Determine the (x, y) coordinate at the center of the cell enclosing the given text.  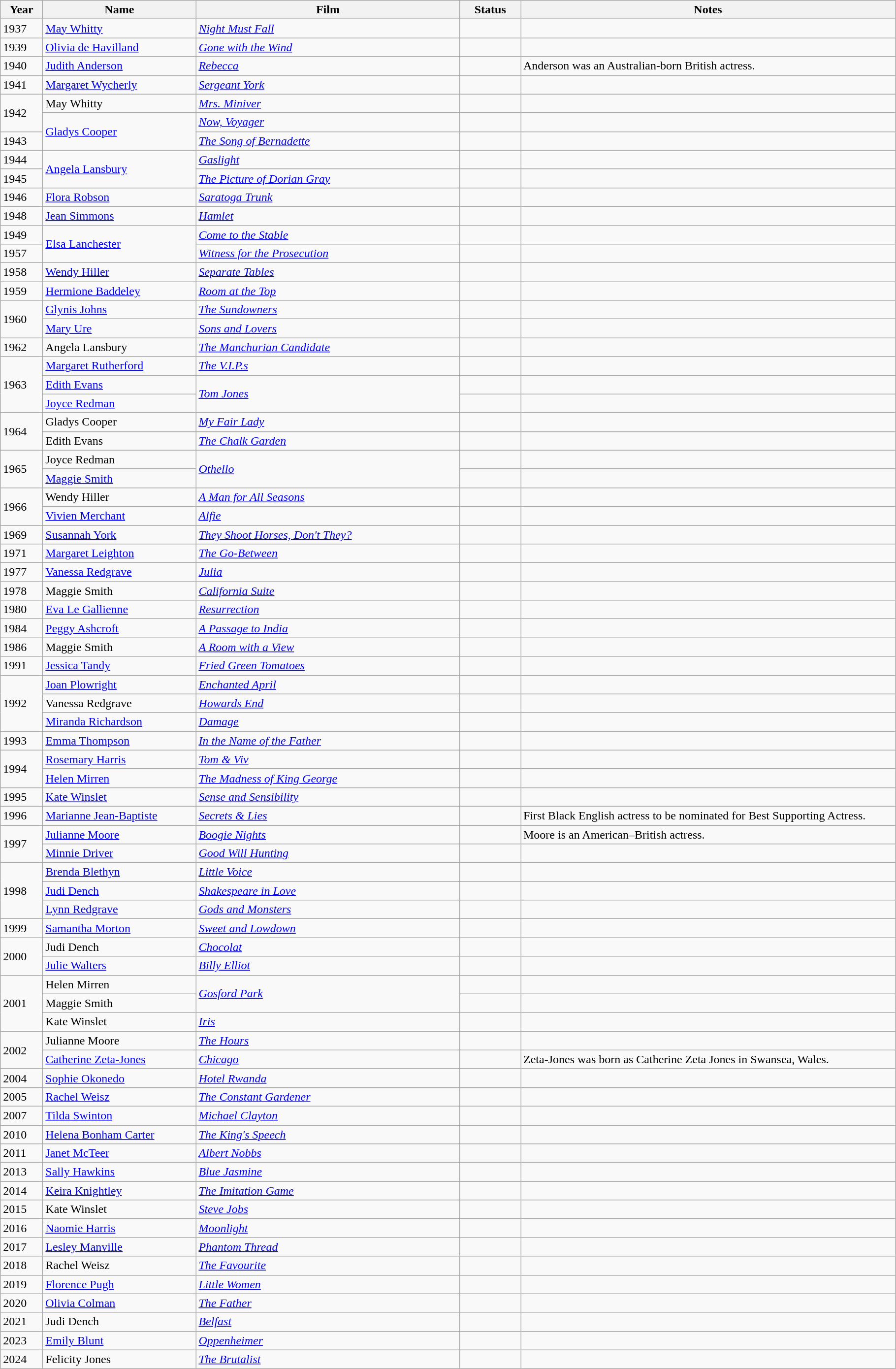
Helena Bonham Carter (119, 1134)
Sergeant York (328, 85)
Rosemary Harris (119, 759)
Hamlet (328, 216)
Lesley Manville (119, 1247)
2013 (22, 1172)
Come to the Stable (328, 235)
2005 (22, 1097)
1995 (22, 797)
Moonlight (328, 1228)
Belfast (328, 1322)
Catherine Zeta-Jones (119, 1059)
1966 (22, 506)
1993 (22, 741)
Sons and Lovers (328, 328)
Gaslight (328, 160)
Florence Pugh (119, 1284)
Brenda Blethyn (119, 872)
Good Will Hunting (328, 853)
Year (22, 10)
Oppenheimer (328, 1340)
2014 (22, 1191)
Eva Le Gallienne (119, 610)
A Room with a View (328, 647)
Janet McTeer (119, 1153)
Phantom Thread (328, 1247)
1937 (22, 29)
2019 (22, 1284)
1996 (22, 815)
In the Name of the Father (328, 741)
Steve Jobs (328, 1209)
2018 (22, 1266)
Margaret Leighton (119, 554)
First Black English actress to be nominated for Best Supporting Actress. (708, 815)
Chocolat (328, 947)
The Hours (328, 1041)
The Manchurian Candidate (328, 347)
Gone with the Wind (328, 47)
Boogie Nights (328, 835)
Gosford Park (328, 994)
1986 (22, 647)
Tom & Viv (328, 759)
1942 (22, 113)
Enchanted April (328, 684)
1969 (22, 534)
1960 (22, 319)
Shakespeare in Love (328, 891)
Emma Thompson (119, 741)
Name (119, 10)
2016 (22, 1228)
The Madness of King George (328, 778)
Othello (328, 469)
Tilda Swinton (119, 1115)
A Passage to India (328, 628)
The V.I.P.s (328, 366)
Vivien Merchant (119, 516)
Now, Voyager (328, 122)
The Favourite (328, 1266)
Room at the Top (328, 291)
1965 (22, 469)
Keira Knightley (119, 1191)
2000 (22, 956)
2002 (22, 1050)
Witness for the Prosecution (328, 254)
1958 (22, 272)
1971 (22, 554)
Elsa Lanchester (119, 244)
2015 (22, 1209)
2017 (22, 1247)
2001 (22, 1003)
A Man for All Seasons (328, 497)
Anderson was an Australian-born British actress. (708, 66)
1959 (22, 291)
Moore is an American–British actress. (708, 835)
1945 (22, 178)
Howards End (328, 703)
Minnie Driver (119, 853)
2011 (22, 1153)
1963 (22, 385)
The Brutalist (328, 1359)
Alfie (328, 516)
Mary Ure (119, 328)
Margaret Rutherford (119, 366)
Felicity Jones (119, 1359)
Susannah York (119, 534)
1994 (22, 769)
Secrets & Lies (328, 815)
2020 (22, 1303)
Little Women (328, 1284)
The Constant Gardener (328, 1097)
Julia (328, 572)
Joan Plowright (119, 684)
1940 (22, 66)
1957 (22, 254)
Sense and Sensibility (328, 797)
Sophie Okonedo (119, 1078)
Gods and Monsters (328, 910)
1962 (22, 347)
1943 (22, 141)
Resurrection (328, 610)
1941 (22, 85)
Saratoga Trunk (328, 197)
The Picture of Dorian Gray (328, 178)
1977 (22, 572)
Sally Hawkins (119, 1172)
The Sundowners (328, 310)
Michael Clayton (328, 1115)
Samantha Morton (119, 928)
My Fair Lady (328, 422)
The Imitation Game (328, 1191)
1948 (22, 216)
Julie Walters (119, 966)
Peggy Ashcroft (119, 628)
Jessica Tandy (119, 666)
Glynis Johns (119, 310)
Tom Jones (328, 394)
2007 (22, 1115)
Notes (708, 10)
Iris (328, 1022)
Damage (328, 722)
Emily Blunt (119, 1340)
1991 (22, 666)
Mrs. Miniver (328, 103)
1998 (22, 891)
Zeta-Jones was born as Catherine Zeta Jones in Swansea, Wales. (708, 1059)
The Song of Bernadette (328, 141)
Night Must Fall (328, 29)
1999 (22, 928)
Marianne Jean-Baptiste (119, 815)
Lynn Redgrave (119, 910)
Olivia Colman (119, 1303)
Hermione Baddeley (119, 291)
2004 (22, 1078)
Miranda Richardson (119, 722)
The Go-Between (328, 554)
They Shoot Horses, Don't They? (328, 534)
Rebecca (328, 66)
Flora Robson (119, 197)
1964 (22, 431)
Albert Nobbs (328, 1153)
Sweet and Lowdown (328, 928)
Blue Jasmine (328, 1172)
The Chalk Garden (328, 441)
Chicago (328, 1059)
Film (328, 10)
1992 (22, 703)
2024 (22, 1359)
2010 (22, 1134)
Little Voice (328, 872)
Jean Simmons (119, 216)
1997 (22, 844)
1980 (22, 610)
1939 (22, 47)
2021 (22, 1322)
Judith Anderson (119, 66)
Status (490, 10)
California Suite (328, 591)
1944 (22, 160)
1949 (22, 235)
2023 (22, 1340)
1946 (22, 197)
Separate Tables (328, 272)
Olivia de Havilland (119, 47)
The King's Speech (328, 1134)
Hotel Rwanda (328, 1078)
1984 (22, 628)
The Father (328, 1303)
1978 (22, 591)
Naomie Harris (119, 1228)
Margaret Wycherly (119, 85)
Fried Green Tomatoes (328, 666)
Billy Elliot (328, 966)
